Find where the given text appears and provide that cell's center as [x, y] coordinate. 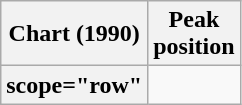
Chart (1990) [74, 34]
scope="row" [74, 85]
Peakposition [194, 34]
